Return (X, Y) of the center of cell containing provided text 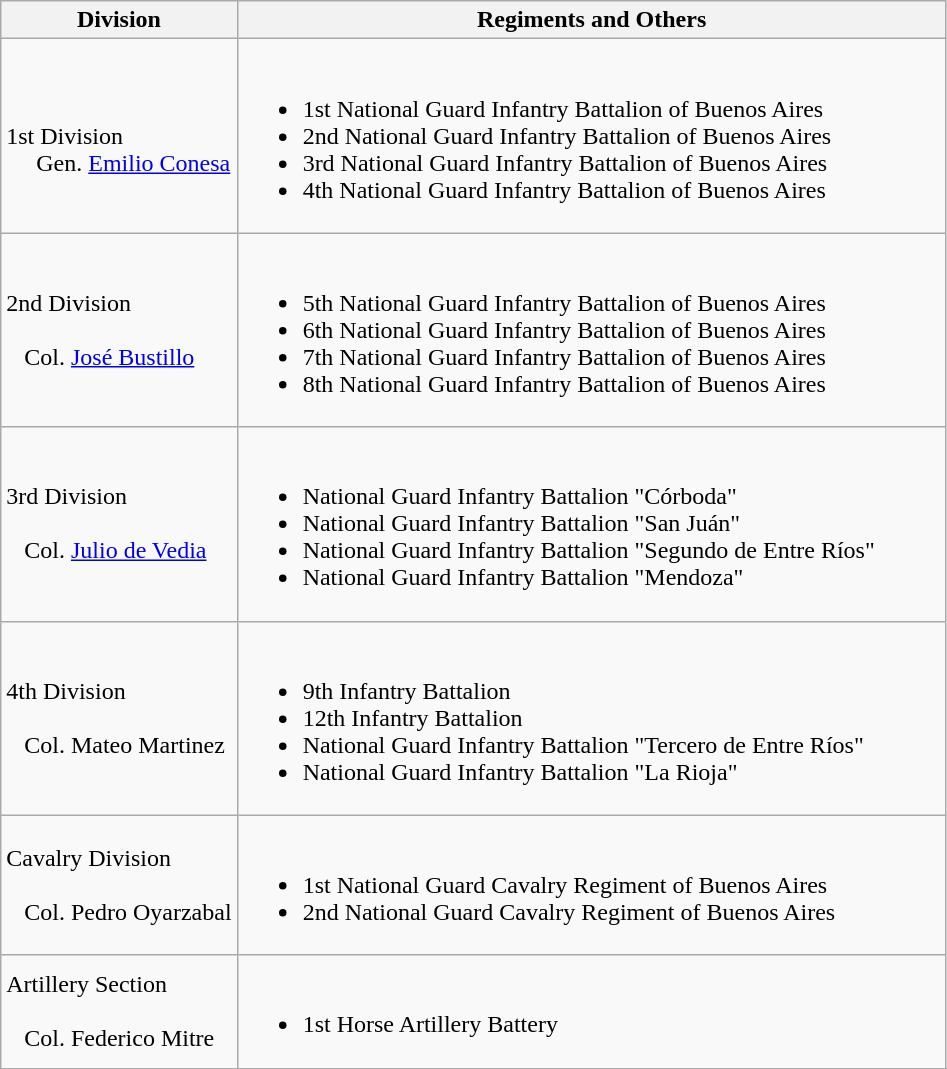
2nd Division Col. José Bustillo (119, 330)
1st National Guard Cavalry Regiment of Buenos Aires2nd National Guard Cavalry Regiment of Buenos Aires (592, 885)
Cavalry Division Col. Pedro Oyarzabal (119, 885)
3rd Division Col. Julio de Vedia (119, 524)
Regiments and Others (592, 20)
9th Infantry Battalion12th Infantry BattalionNational Guard Infantry Battalion "Tercero de Entre Ríos"National Guard Infantry Battalion "La Rioja" (592, 718)
1st Horse Artillery Battery (592, 1012)
Division (119, 20)
Artillery Section Col. Federico Mitre (119, 1012)
4th Division Col. Mateo Martinez (119, 718)
1st Division Gen. Emilio Conesa (119, 136)
